Find where the given text appears and provide that cell's center as [x, y] coordinate. 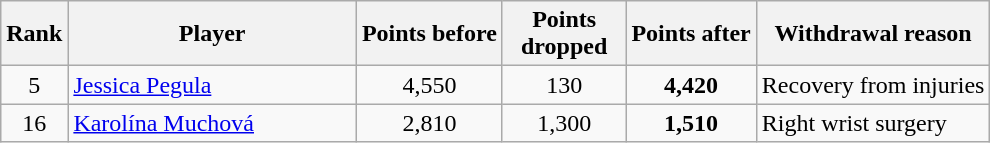
4,420 [691, 85]
1,510 [691, 123]
Recovery from injuries [873, 85]
Points dropped [564, 34]
Right wrist surgery [873, 123]
Player [212, 34]
130 [564, 85]
Rank [34, 34]
1,300 [564, 123]
Karolína Muchová [212, 123]
4,550 [429, 85]
2,810 [429, 123]
Points after [691, 34]
Points before [429, 34]
5 [34, 85]
Jessica Pegula [212, 85]
Withdrawal reason [873, 34]
16 [34, 123]
